Detect which cell encompasses the target text, then output its [X, Y] center coordinate. 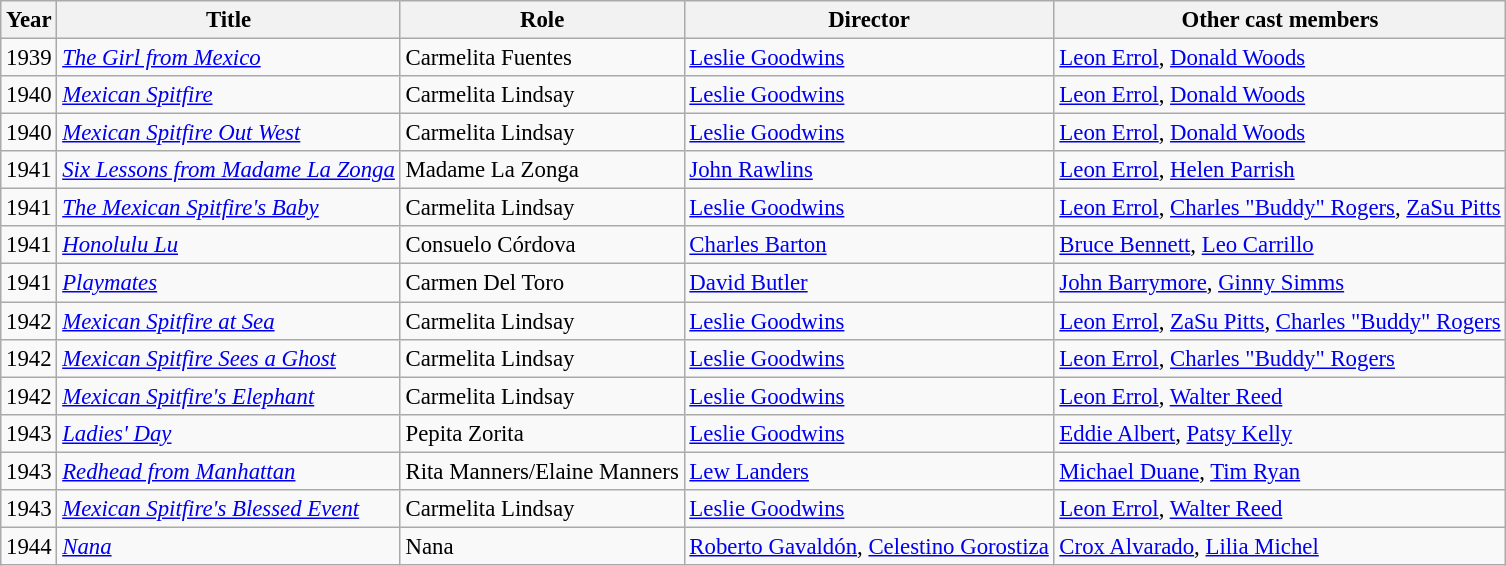
Rita Manners/Elaine Manners [542, 471]
Honolulu Lu [228, 245]
Madame La Zonga [542, 170]
Title [228, 20]
Redhead from Manhattan [228, 471]
The Girl from Mexico [228, 58]
Michael Duane, Tim Ryan [1280, 471]
Six Lessons from Madame La Zonga [228, 170]
Charles Barton [869, 245]
Lew Landers [869, 471]
Carmen Del Toro [542, 283]
1944 [29, 546]
Other cast members [1280, 20]
Bruce Bennett, Leo Carrillo [1280, 245]
Crox Alvarado, Lilia Michel [1280, 546]
Carmelita Fuentes [542, 58]
David Butler [869, 283]
Roberto Gavaldón, Celestino Gorostiza [869, 546]
Mexican Spitfire's Blessed Event [228, 509]
Pepita Zorita [542, 433]
Mexican Spitfire Sees a Ghost [228, 358]
The Mexican Spitfire's Baby [228, 208]
Playmates [228, 283]
Role [542, 20]
Mexican Spitfire at Sea [228, 321]
John Rawlins [869, 170]
Consuelo Córdova [542, 245]
Eddie Albert, Patsy Kelly [1280, 433]
Leon Errol, Charles "Buddy" Rogers [1280, 358]
John Barrymore, Ginny Simms [1280, 283]
Leon Errol, ZaSu Pitts, Charles "Buddy" Rogers [1280, 321]
Leon Errol, Helen Parrish [1280, 170]
1939 [29, 58]
Year [29, 20]
Leon Errol, Charles "Buddy" Rogers, ZaSu Pitts [1280, 208]
Mexican Spitfire Out West [228, 133]
Director [869, 20]
Mexican Spitfire [228, 95]
Ladies' Day [228, 433]
Mexican Spitfire's Elephant [228, 396]
